For the text-containing cell, return its midpoint in [x, y] coordinate format. 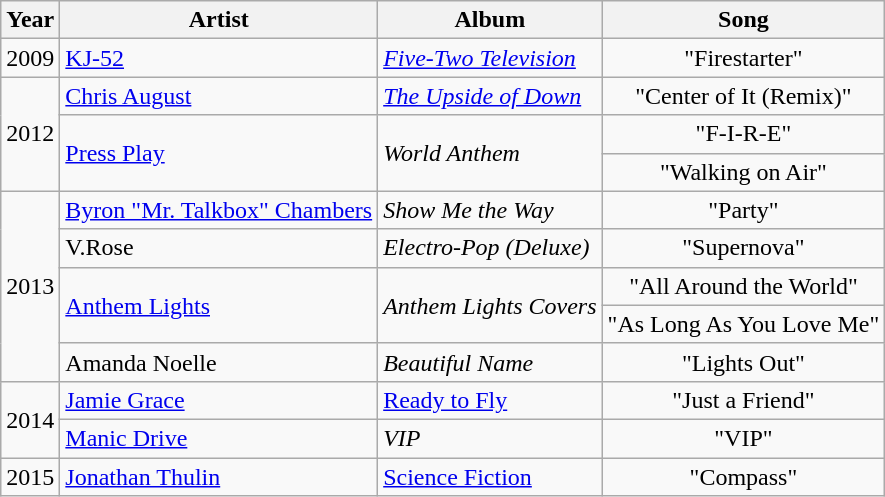
KJ-52 [219, 58]
Science Fiction [490, 477]
Album [490, 20]
Byron "Mr. Talkbox" Chambers [219, 210]
2012 [30, 134]
Beautiful Name [490, 362]
Anthem Lights [219, 305]
"All Around the World" [744, 286]
Show Me the Way [490, 210]
Jamie Grace [219, 400]
Year [30, 20]
Five-Two Television [490, 58]
"Firestarter" [744, 58]
VIP [490, 438]
World Anthem [490, 153]
V.Rose [219, 248]
Press Play [219, 153]
The Upside of Down [490, 96]
"Party" [744, 210]
"VIP" [744, 438]
Electro-Pop (Deluxe) [490, 248]
"Lights Out" [744, 362]
Manic Drive [219, 438]
"Walking on Air" [744, 172]
Jonathan Thulin [219, 477]
"Compass" [744, 477]
2013 [30, 286]
Chris August [219, 96]
"As Long As You Love Me" [744, 324]
Artist [219, 20]
"Just a Friend" [744, 400]
"F-I-R-E" [744, 134]
Anthem Lights Covers [490, 305]
"Center of It (Remix)" [744, 96]
Amanda Noelle [219, 362]
Song [744, 20]
2009 [30, 58]
2015 [30, 477]
"Supernova" [744, 248]
2014 [30, 419]
Ready to Fly [490, 400]
